Pinpoint the cell where the given text exists, returning its [x, y] midpoint coordinate. 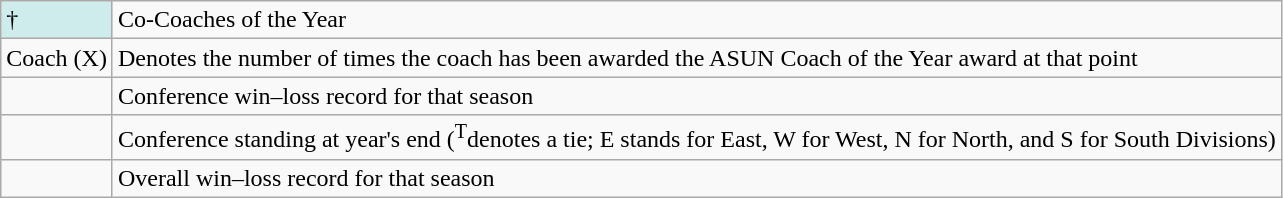
Coach (X) [57, 58]
Conference standing at year's end (Tdenotes a tie; E stands for East, W for West, N for North, and S for South Divisions) [696, 138]
† [57, 20]
Co-Coaches of the Year [696, 20]
Overall win–loss record for that season [696, 178]
Conference win–loss record for that season [696, 96]
Denotes the number of times the coach has been awarded the ASUN Coach of the Year award at that point [696, 58]
